For the text-containing cell, return its midpoint in (x, y) coordinate format. 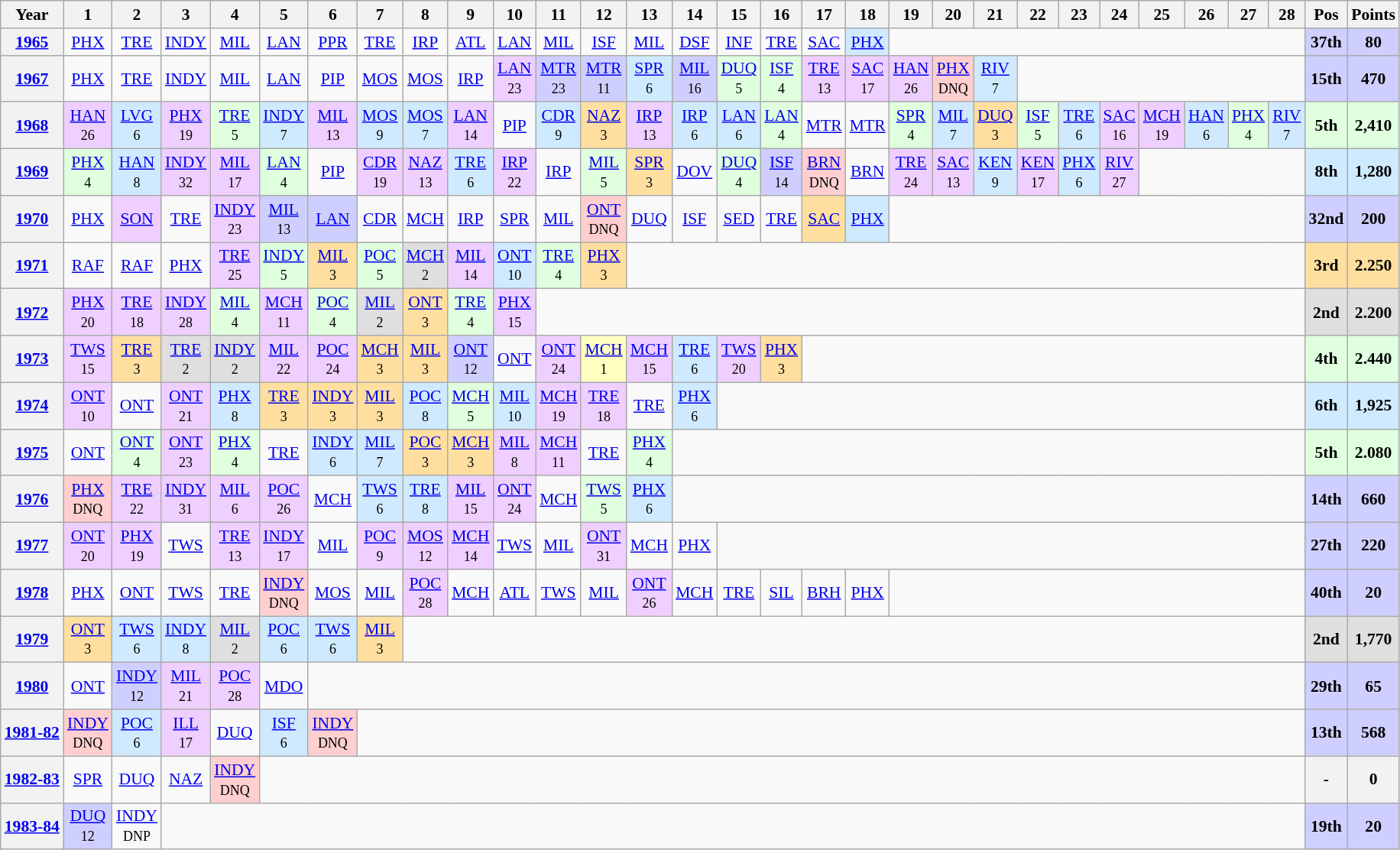
TRE8 (425, 500)
MIL15 (471, 500)
27th (1327, 546)
1969 (32, 173)
Year (32, 15)
SAC13 (954, 173)
LVG6 (137, 125)
1977 (32, 546)
POC3 (425, 453)
1,280 (1373, 173)
MIL6 (235, 500)
DSF (694, 42)
32nd (1327, 219)
DUQ3 (995, 125)
1983-84 (32, 826)
INDY32 (186, 173)
MIL21 (186, 686)
1971 (32, 266)
ONT31 (604, 546)
IRP22 (514, 173)
SAC17 (868, 78)
TRE2 (186, 359)
INDY5 (284, 266)
PHX20 (88, 312)
1976 (32, 500)
22 (1038, 15)
1972 (32, 312)
1970 (32, 219)
MCH1 (604, 359)
470 (1373, 78)
SIL (781, 593)
14th (1327, 500)
MOS7 (425, 125)
POC4 (332, 312)
2 (137, 15)
9 (471, 15)
2.200 (1373, 312)
15th (1327, 78)
1974 (32, 405)
INDY7 (284, 125)
11 (558, 15)
ONT23 (186, 453)
ISF14 (781, 173)
15 (738, 15)
MIL22 (284, 359)
NAZ (186, 780)
1 (88, 15)
ISF4 (781, 78)
IRP6 (694, 125)
MCH5 (471, 405)
SON (137, 219)
1975 (32, 453)
1,770 (1373, 639)
INDY12 (137, 686)
1982-83 (32, 780)
8 (425, 15)
SPR4 (911, 125)
TRE5 (235, 125)
13th (1327, 732)
- (1327, 780)
17 (824, 15)
KEN17 (1038, 173)
MCH15 (650, 359)
6th (1327, 405)
PHX8 (235, 405)
ONTDNQ (604, 219)
LAN14 (471, 125)
POC5 (379, 266)
TWS15 (88, 359)
200 (1373, 219)
2,410 (1373, 125)
SPR6 (650, 78)
MIL17 (235, 173)
4 (235, 15)
3 (186, 15)
1979 (32, 639)
6 (332, 15)
ONT20 (88, 546)
CDR9 (558, 125)
1967 (32, 78)
2.440 (1373, 359)
ISF6 (284, 732)
DUQ5 (738, 78)
MIL5 (604, 173)
TRE25 (235, 266)
26 (1206, 15)
14 (694, 15)
SED (738, 219)
MIL16 (694, 78)
MDO (284, 686)
16 (781, 15)
TWS20 (738, 359)
1981-82 (32, 732)
25 (1162, 15)
ILL17 (186, 732)
13 (650, 15)
MIL10 (514, 405)
220 (1373, 546)
21 (995, 15)
INDY31 (186, 500)
37th (1327, 42)
ISF5 (1038, 125)
MCH14 (471, 546)
NAZ13 (425, 173)
POC24 (332, 359)
BRNDNQ (824, 173)
Pos (1327, 15)
INDY28 (186, 312)
BRH (824, 593)
19th (1327, 826)
DUQ4 (738, 173)
24 (1120, 15)
POC9 (379, 546)
18 (868, 15)
MCH2 (425, 266)
INDY3 (332, 405)
POC26 (284, 500)
7 (379, 15)
INDY8 (186, 639)
ONT26 (650, 593)
RIV27 (1120, 173)
ONT12 (471, 359)
1973 (32, 359)
ONT21 (186, 405)
1,925 (1373, 405)
TRE24 (911, 173)
INDY2 (235, 359)
INF (738, 42)
MOS12 (425, 546)
CDR19 (379, 173)
568 (1373, 732)
28 (1287, 15)
MIL4 (235, 312)
TRE22 (137, 500)
KEN9 (995, 173)
INDY23 (235, 219)
PHX15 (514, 312)
PPR (332, 42)
MTR11 (604, 78)
12 (604, 15)
1965 (32, 42)
0 (1373, 780)
5 (284, 15)
INDY6 (332, 453)
IRP13 (650, 125)
CDR (379, 219)
MOS9 (379, 125)
1978 (32, 593)
LAN6 (738, 125)
MIL8 (514, 453)
SPR3 (650, 173)
HAN6 (1206, 125)
1968 (32, 125)
Points (1373, 15)
POC8 (425, 405)
DOV (694, 173)
DUQ12 (88, 826)
MTR23 (558, 78)
660 (1373, 500)
HAN8 (137, 173)
BRN (868, 173)
40th (1327, 593)
65 (1373, 686)
80 (1373, 42)
TWS5 (604, 500)
23 (1079, 15)
4th (1327, 359)
2.080 (1373, 453)
19 (911, 15)
LAN23 (514, 78)
8th (1327, 173)
MIL14 (471, 266)
INDYDNP (137, 826)
ONT4 (137, 453)
1980 (32, 686)
27 (1249, 15)
INDY17 (284, 546)
SAC16 (1120, 125)
29th (1327, 686)
3rd (1327, 266)
10 (514, 15)
2.250 (1373, 266)
NAZ3 (604, 125)
